Identify which cell holds the provided text, then report its [X, Y] central coordinate. 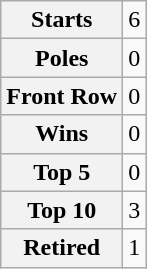
Starts [62, 20]
6 [134, 20]
Poles [62, 58]
Top 10 [62, 210]
Front Row [62, 96]
Top 5 [62, 172]
1 [134, 248]
3 [134, 210]
Retired [62, 248]
Wins [62, 134]
